For the text-containing cell, return its midpoint in [X, Y] coordinate format. 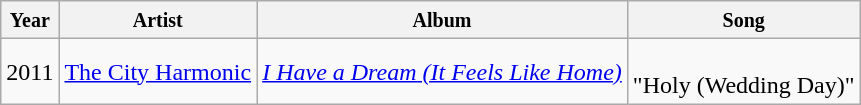
"Holy (Wedding Day)" [744, 72]
I Have a Dream (It Feels Like Home) [442, 72]
Year [30, 20]
Album [442, 20]
Artist [158, 20]
2011 [30, 72]
The City Harmonic [158, 72]
Song [744, 20]
